Scan for the cell matching the given text and deliver its (X, Y) coordinate at center. 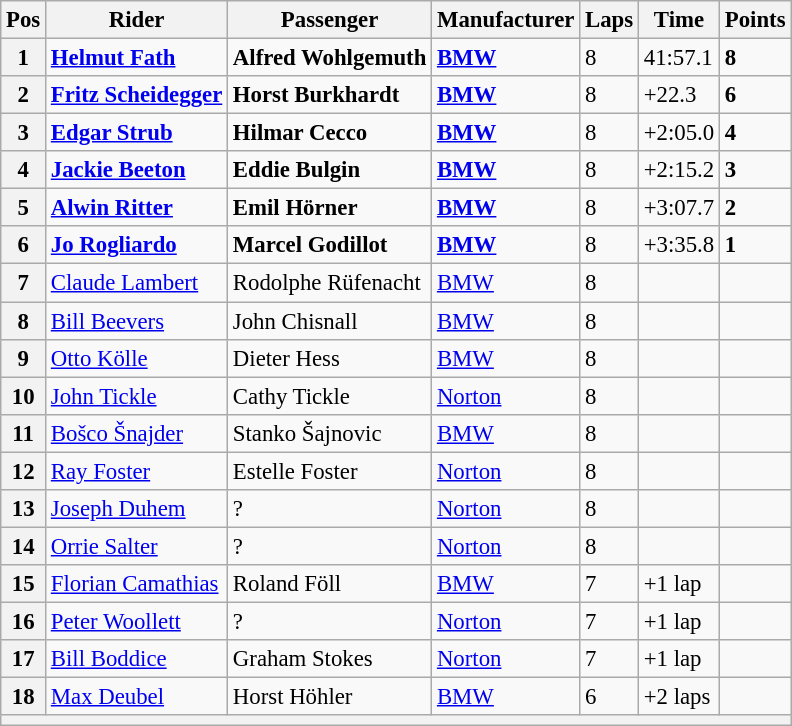
9 (24, 358)
12 (24, 471)
17 (24, 659)
16 (24, 621)
Cathy Tickle (330, 396)
Roland Föll (330, 584)
Graham Stokes (330, 659)
Manufacturer (506, 20)
10 (24, 396)
Helmut Fath (137, 58)
Orrie Salter (137, 546)
Passenger (330, 20)
41:57.1 (678, 58)
Horst Höhler (330, 697)
Alwin Ritter (137, 208)
Fritz Scheidegger (137, 95)
Edgar Strub (137, 133)
11 (24, 433)
14 (24, 546)
Jackie Beeton (137, 170)
Ray Foster (137, 471)
Bill Boddice (137, 659)
18 (24, 697)
Eddie Bulgin (330, 170)
Horst Burkhardt (330, 95)
Joseph Duhem (137, 509)
Claude Lambert (137, 283)
Laps (610, 20)
15 (24, 584)
Hilmar Cecco (330, 133)
Emil Hörner (330, 208)
+3:35.8 (678, 245)
Marcel Godillot (330, 245)
Otto Kölle (137, 358)
Estelle Foster (330, 471)
5 (24, 208)
Bill Beevers (137, 321)
Time (678, 20)
Pos (24, 20)
Bošco Šnajder (137, 433)
Peter Woollett (137, 621)
Rider (137, 20)
13 (24, 509)
Florian Camathias (137, 584)
+22.3 (678, 95)
+2 laps (678, 697)
John Chisnall (330, 321)
John Tickle (137, 396)
Rodolphe Rüfenacht (330, 283)
Jo Rogliardo (137, 245)
Max Deubel (137, 697)
+2:15.2 (678, 170)
+2:05.0 (678, 133)
+3:07.7 (678, 208)
Stanko Šajnovic (330, 433)
Alfred Wohlgemuth (330, 58)
Dieter Hess (330, 358)
Points (754, 20)
